Determine the (x, y) coordinate at the center of the cell enclosing the given text.  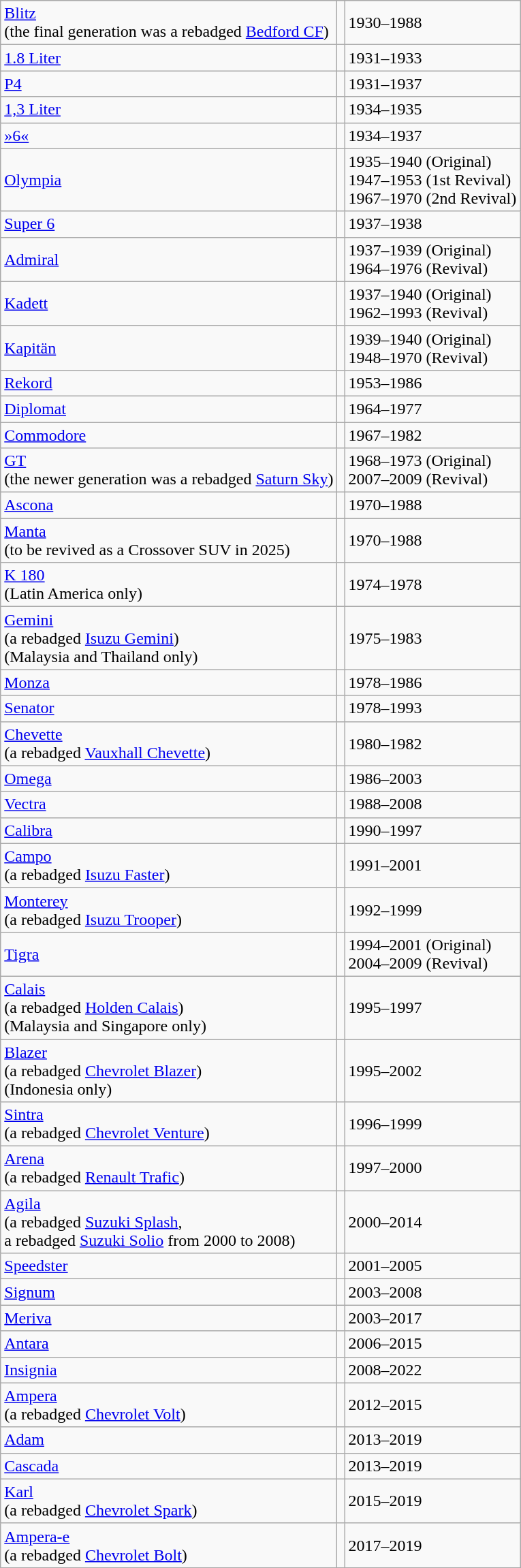
Chevette(a rebadged Vauxhall Chevette) (169, 744)
Sintra(a rebadged Chevrolet Venture) (169, 1124)
1996–1999 (432, 1124)
1934–1935 (432, 110)
Cascada (169, 1466)
Monza (169, 683)
Omega (169, 779)
Meriva (169, 1318)
1975–1983 (432, 638)
Kapitän (169, 347)
Blazer(a rebadged Chevrolet Blazer)(Indonesia only) (169, 1071)
Ascona (169, 505)
2006–2015 (432, 1344)
1967–1982 (432, 435)
Monterey(a rebadged Isuzu Trooper) (169, 910)
Arena(a rebadged Renault Trafic) (169, 1169)
1991–2001 (432, 865)
1986–2003 (432, 779)
1931–1933 (432, 58)
1939–1940 (Original)1948–1970 (Revival) (432, 347)
Insignia (169, 1370)
2012–2015 (432, 1405)
1937–1938 (432, 224)
Commodore (169, 435)
2003–2017 (432, 1318)
Speedster (169, 1266)
1980–1982 (432, 744)
Blitz(the final generation was a rebadged Bedford CF) (169, 23)
Campo(a rebadged Isuzu Faster) (169, 865)
Senator (169, 708)
1.8 Liter (169, 58)
1968–1973 (Original)2007–2009 (Revival) (432, 470)
GT(the newer generation was a rebadged Saturn Sky) (169, 470)
Ampera(a rebadged Chevrolet Volt) (169, 1405)
1978–1986 (432, 683)
Kadett (169, 304)
1964–1977 (432, 409)
Super 6 (169, 224)
K 180(Latin America only) (169, 584)
Karl(a rebadged Chevrolet Spark) (169, 1501)
1931–1937 (432, 84)
Admiral (169, 259)
Agila(a rebadged Suzuki Splash, a rebadged Suzuki Solio from 2000 to 2008) (169, 1222)
1995–1997 (432, 1007)
Ampera-e(a rebadged Chevrolet Bolt) (169, 1545)
Antara (169, 1344)
1930–1988 (432, 23)
Rekord (169, 383)
1994–2001 (Original)2004–2009 (Revival) (432, 954)
Manta(to be revived as a Crossover SUV in 2025) (169, 541)
P4 (169, 84)
1992–1999 (432, 910)
1997–2000 (432, 1169)
1935–1940 (Original)1947–1953 (1st Revival)1967–1970 (2nd Revival) (432, 180)
1995–2002 (432, 1071)
1978–1993 (432, 708)
Calibra (169, 830)
2003–2008 (432, 1292)
1934–1937 (432, 136)
2001–2005 (432, 1266)
1953–1986 (432, 383)
Tigra (169, 954)
1937–1939 (Original)1964–1976 (Revival) (432, 259)
Diplomat (169, 409)
»6« (169, 136)
2008–2022 (432, 1370)
1988–2008 (432, 804)
Signum (169, 1292)
Olympia (169, 180)
1937–1940 (Original)1962–1993 (Revival) (432, 304)
2000–2014 (432, 1222)
Adam (169, 1440)
1,3 Liter (169, 110)
Gemini(a rebadged Isuzu Gemini)(Malaysia and Thailand only) (169, 638)
Vectra (169, 804)
Calais(a rebadged Holden Calais)(Malaysia and Singapore only) (169, 1007)
1990–1997 (432, 830)
2017–2019 (432, 1545)
1974–1978 (432, 584)
2015–2019 (432, 1501)
